Detect which cell encompasses the target text, then output its (X, Y) center coordinate. 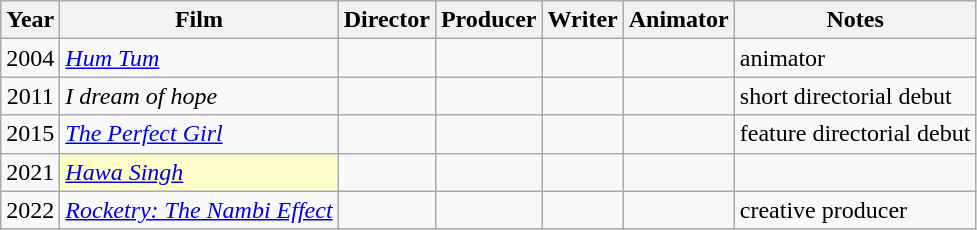
Year (30, 20)
animator (855, 58)
Producer (488, 20)
Notes (855, 20)
2015 (30, 134)
Animator (678, 20)
2004 (30, 58)
2021 (30, 172)
2011 (30, 96)
Hawa Singh (199, 172)
2022 (30, 210)
Director (386, 20)
Film (199, 20)
creative producer (855, 210)
Hum Tum (199, 58)
Rocketry: The Nambi Effect (199, 210)
The Perfect Girl (199, 134)
Writer (582, 20)
short directorial debut (855, 96)
I dream of hope (199, 96)
feature directorial debut (855, 134)
